Output the (X, Y) coordinate of the center of the cell containing the given text.  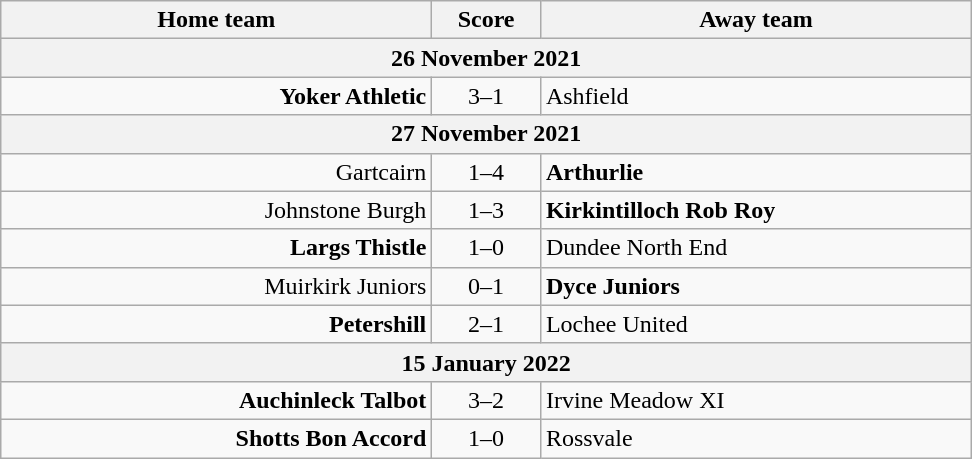
2–1 (486, 324)
Kirkintilloch Rob Roy (756, 210)
Petershill (216, 324)
Arthurlie (756, 172)
Rossvale (756, 438)
26 November 2021 (486, 58)
Auchinleck Talbot (216, 400)
Away team (756, 20)
Irvine Meadow XI (756, 400)
3–1 (486, 96)
Lochee United (756, 324)
Dundee North End (756, 248)
Johnstone Burgh (216, 210)
Dyce Juniors (756, 286)
Home team (216, 20)
15 January 2022 (486, 362)
1–3 (486, 210)
Score (486, 20)
Muirkirk Juniors (216, 286)
0–1 (486, 286)
1–4 (486, 172)
Largs Thistle (216, 248)
Yoker Athletic (216, 96)
27 November 2021 (486, 134)
Shotts Bon Accord (216, 438)
Gartcairn (216, 172)
3–2 (486, 400)
Ashfield (756, 96)
